Identify which cell holds the provided text, then report its (X, Y) central coordinate. 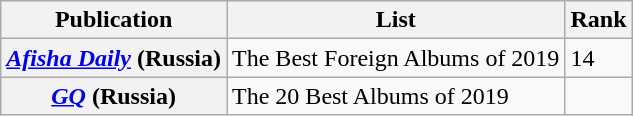
The Best Foreign Albums of 2019 (396, 58)
Publication (114, 20)
GQ (Russia) (114, 96)
The 20 Best Albums of 2019 (396, 96)
List (396, 20)
Afisha Daily (Russia) (114, 58)
14 (598, 58)
Rank (598, 20)
